Identify which cell holds the provided text, then report its (x, y) central coordinate. 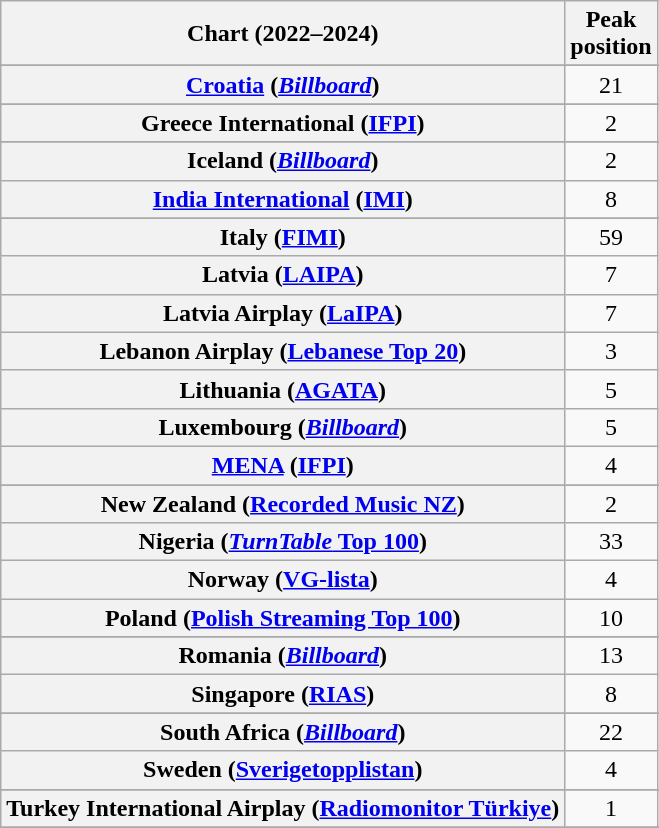
South Africa (Billboard) (283, 732)
Lithuania (AGATA) (283, 389)
Poland (Polish Streaming Top 100) (283, 618)
Singapore (RIAS) (283, 694)
Italy (FIMI) (283, 237)
Lebanon Airplay (Lebanese Top 20) (283, 351)
10 (611, 618)
Latvia (LAIPA) (283, 275)
1 (611, 808)
Chart (2022–2024) (283, 34)
Norway (VG-lista) (283, 580)
21 (611, 85)
Peakposition (611, 34)
Greece International (IFPI) (283, 123)
Nigeria (TurnTable Top 100) (283, 542)
59 (611, 237)
13 (611, 656)
India International (IMI) (283, 199)
Croatia (Billboard) (283, 85)
Turkey International Airplay (Radiomonitor Türkiye) (283, 808)
22 (611, 732)
Luxembourg (Billboard) (283, 427)
Romania (Billboard) (283, 656)
New Zealand (Recorded Music NZ) (283, 503)
Iceland (Billboard) (283, 161)
33 (611, 542)
MENA (IFPI) (283, 465)
Sweden (Sverigetopplistan) (283, 770)
Latvia Airplay (LaIPA) (283, 313)
3 (611, 351)
